Find where the given text appears and provide that cell's center as (X, Y) coordinate. 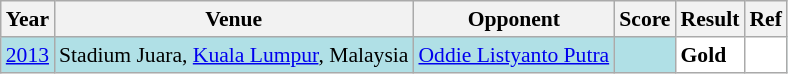
Opponent (514, 19)
Venue (234, 19)
Score (644, 19)
Result (710, 19)
Ref (765, 19)
2013 (28, 55)
Oddie Listyanto Putra (514, 55)
Stadium Juara, Kuala Lumpur, Malaysia (234, 55)
Year (28, 19)
Gold (710, 55)
